Detect which cell encompasses the target text, then output its [X, Y] center coordinate. 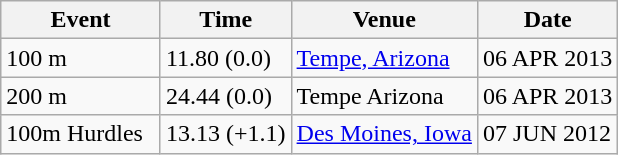
07 JUN 2012 [547, 134]
Time [226, 20]
13.13 (+1.1) [226, 134]
11.80 (0.0) [226, 58]
100m Hurdles [81, 134]
24.44 (0.0) [226, 96]
Venue [384, 20]
Tempe, Arizona [384, 58]
100 m [81, 58]
Tempe Arizona [384, 96]
Des Moines, Iowa [384, 134]
Event [81, 20]
Date [547, 20]
200 m [81, 96]
